Provide the [x, y] coordinate of the cell's center where the given text is located.  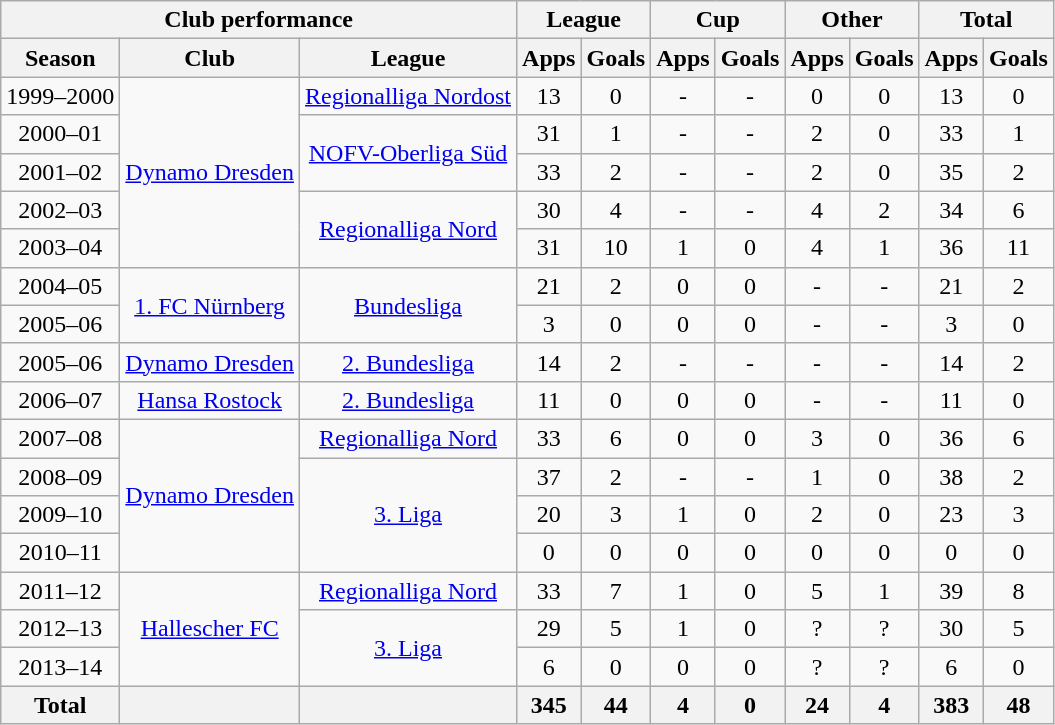
1. FC Nürnberg [210, 305]
37 [549, 477]
2003–04 [60, 248]
7 [616, 591]
Club [210, 58]
1999–2000 [60, 96]
8 [1019, 591]
2006–07 [60, 400]
38 [951, 477]
Hallescher FC [210, 629]
345 [549, 705]
2007–08 [60, 438]
44 [616, 705]
Bundesliga [408, 305]
Club performance [259, 20]
2000–01 [60, 134]
35 [951, 172]
NOFV-Oberliga Süd [408, 153]
Hansa Rostock [210, 400]
Cup [718, 20]
20 [549, 515]
2012–13 [60, 629]
2013–14 [60, 667]
2004–05 [60, 286]
34 [951, 210]
48 [1019, 705]
2010–11 [60, 553]
2008–09 [60, 477]
24 [817, 705]
2002–03 [60, 210]
Regionalliga Nordost [408, 96]
2001–02 [60, 172]
Other [852, 20]
23 [951, 515]
2011–12 [60, 591]
Season [60, 58]
383 [951, 705]
39 [951, 591]
10 [616, 248]
2009–10 [60, 515]
29 [549, 629]
